Pinpoint the cell where the given text exists, returning its [X, Y] midpoint coordinate. 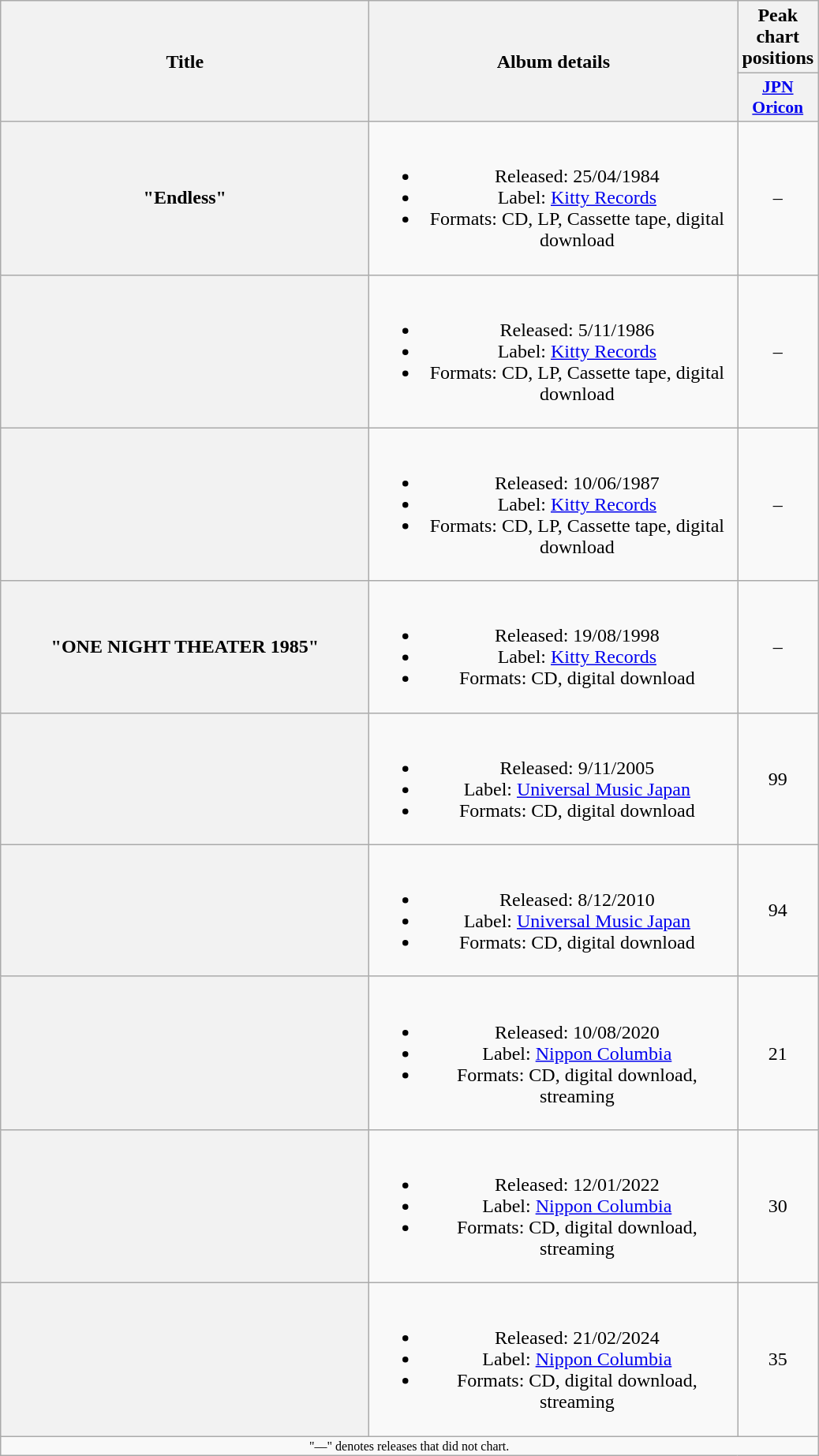
Album details [554, 62]
Released: 12/01/2022Label: Nippon ColumbiaFormats: CD, digital download, streaming [554, 1206]
Released: 21/02/2024Label: Nippon ColumbiaFormats: CD, digital download, streaming [554, 1359]
"ONE NIGHT THEATER 1985" [185, 647]
Title [185, 62]
JPNOricon [778, 98]
Peakchartpositions [778, 37]
99 [778, 778]
21 [778, 1053]
35 [778, 1359]
Released: 10/06/1987Label: Kitty RecordsFormats: CD, LP, Cassette tape, digital download [554, 504]
30 [778, 1206]
Released: 9/11/2005Label: Universal Music JapanFormats: CD, digital download [554, 778]
Released: 19/08/1998Label: Kitty RecordsFormats: CD, digital download [554, 647]
Released: 10/08/2020Label: Nippon ColumbiaFormats: CD, digital download, streaming [554, 1053]
"Endless" [185, 198]
Released: 25/04/1984Label: Kitty RecordsFormats: CD, LP, Cassette tape, digital download [554, 198]
Released: 5/11/1986Label: Kitty RecordsFormats: CD, LP, Cassette tape, digital download [554, 351]
"—" denotes releases that did not chart. [409, 1446]
94 [778, 911]
Released: 8/12/2010Label: Universal Music JapanFormats: CD, digital download [554, 911]
